Detect which cell encompasses the target text, then output its (x, y) center coordinate. 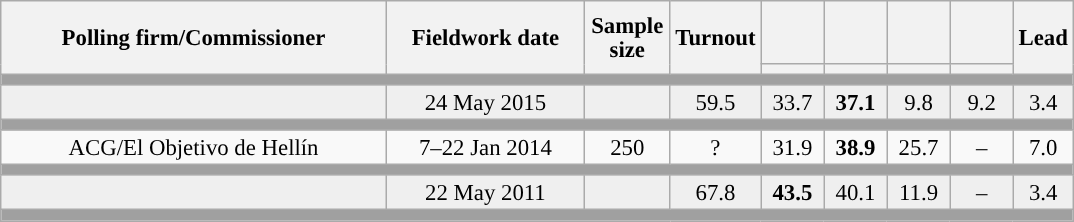
250 (627, 148)
11.9 (918, 194)
38.9 (856, 148)
31.9 (792, 148)
Turnout (716, 38)
37.1 (856, 102)
9.2 (982, 102)
Sample size (627, 38)
7–22 Jan 2014 (485, 148)
24 May 2015 (485, 102)
Lead (1043, 38)
22 May 2011 (485, 194)
43.5 (792, 194)
Polling firm/Commissioner (194, 38)
40.1 (856, 194)
? (716, 148)
7.0 (1043, 148)
Fieldwork date (485, 38)
33.7 (792, 102)
25.7 (918, 148)
9.8 (918, 102)
ACG/El Objetivo de Hellín (194, 148)
67.8 (716, 194)
59.5 (716, 102)
